Return the [x, y] coordinate for the center point of the cell that contains the specified text.  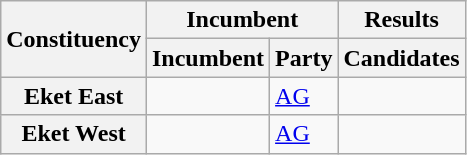
Eket West [74, 134]
Candidates [402, 58]
Party [304, 58]
Results [402, 20]
Eket East [74, 96]
Constituency [74, 39]
